Return the [x, y] coordinate for the center point of the cell that contains the specified text.  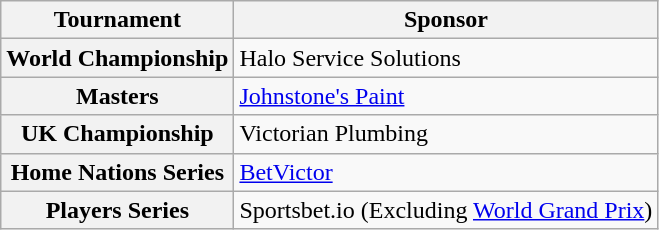
Masters [118, 96]
BetVictor [446, 172]
Tournament [118, 20]
Johnstone's Paint [446, 96]
UK Championship [118, 134]
Sportsbet.io (Excluding World Grand Prix) [446, 210]
Victorian Plumbing [446, 134]
Halo Service Solutions [446, 58]
Sponsor [446, 20]
Players Series [118, 210]
Home Nations Series [118, 172]
World Championship [118, 58]
